Find where the given text appears and provide that cell's center as [X, Y] coordinate. 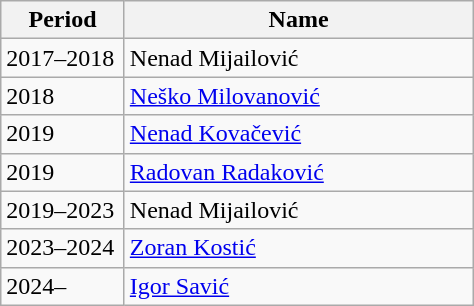
2023–2024 [63, 248]
Neško Milovanović [298, 96]
Igor Savić [298, 286]
2017–2018 [63, 58]
Name [298, 20]
2019–2023 [63, 210]
Zoran Kostić [298, 248]
2024– [63, 286]
Nenad Kovačević [298, 134]
Radovan Radaković [298, 172]
2018 [63, 96]
Period [63, 20]
